Search for the cell housing the specified text and yield its (X, Y) center coordinate. 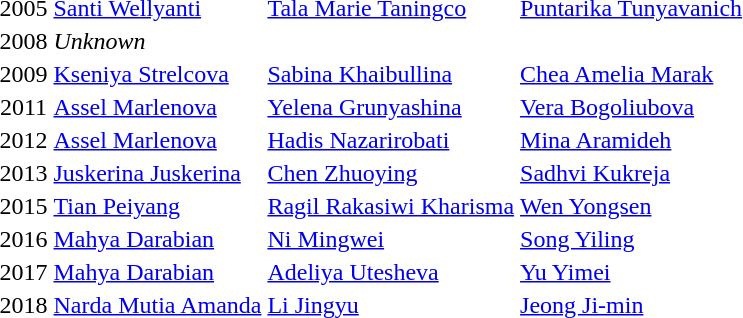
Sabina Khaibullina (391, 74)
Juskerina Juskerina (158, 173)
Ragil Rakasiwi Kharisma (391, 206)
Chen Zhuoying (391, 173)
Kseniya Strelcova (158, 74)
Adeliya Utesheva (391, 272)
Hadis Nazarirobati (391, 140)
Yelena Grunyashina (391, 107)
Ni Mingwei (391, 239)
Tian Peiyang (158, 206)
